Identify which cell holds the provided text, then report its (x, y) central coordinate. 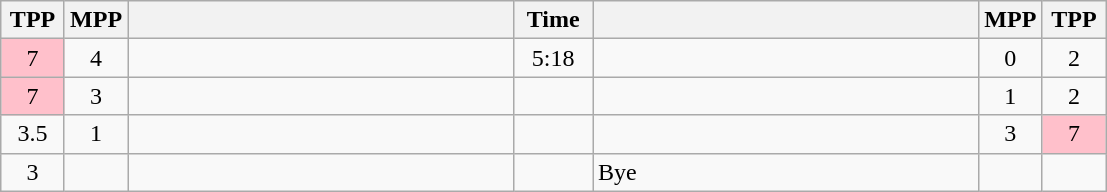
Time (554, 20)
5:18 (554, 58)
Bye (785, 172)
3.5 (33, 134)
0 (1011, 58)
4 (96, 58)
